Pinpoint the cell where the given text exists, returning its (X, Y) midpoint coordinate. 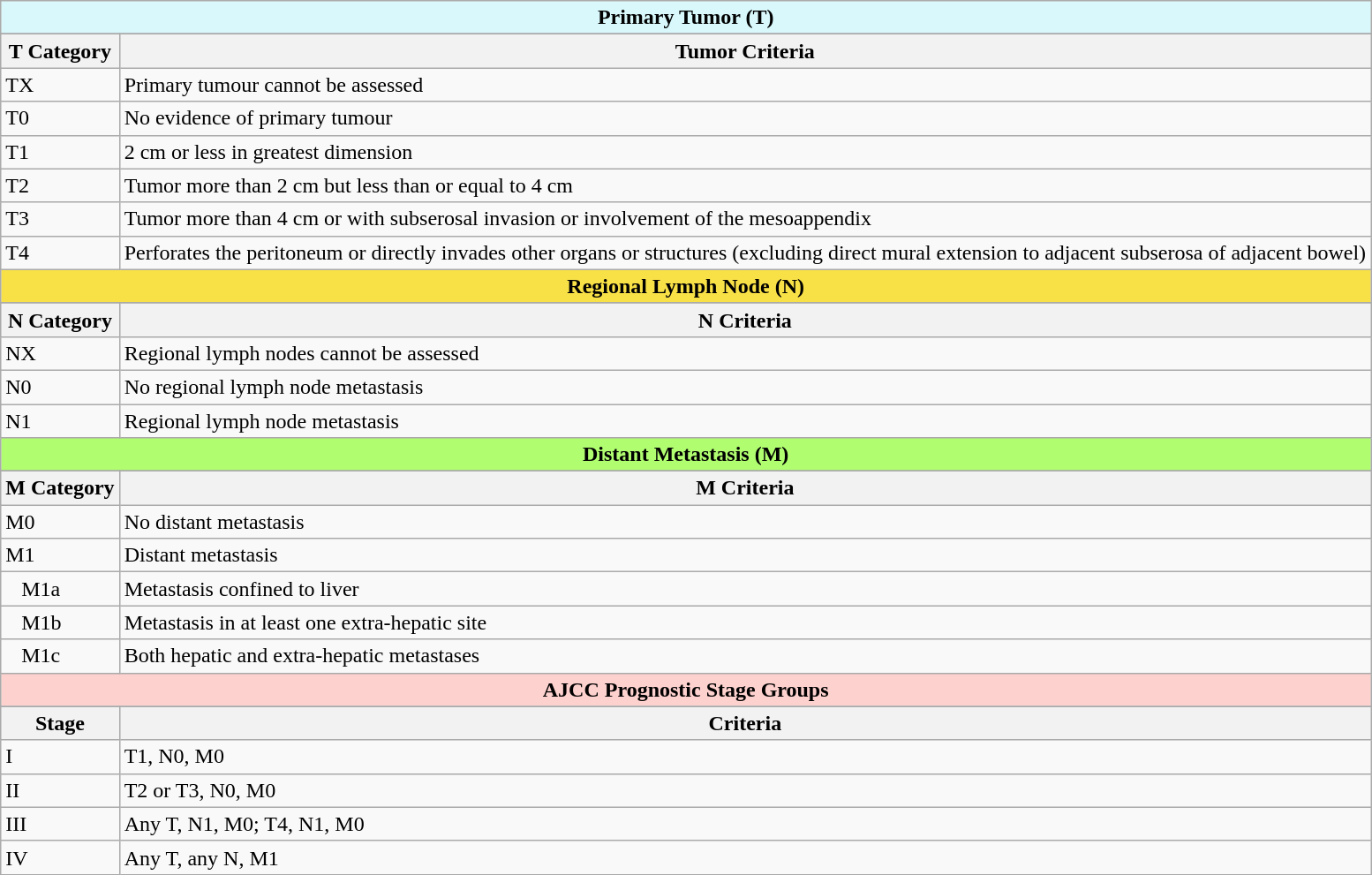
Distant Metastasis (M) (686, 455)
Primary tumour cannot be assessed (745, 85)
No regional lymph node metastasis (745, 387)
M0 (60, 522)
N Category (60, 320)
Any T, any N, M1 (745, 857)
Distant metastasis (745, 555)
T4 (60, 253)
Primary Tumor (T) (686, 18)
M1c (60, 656)
M1a (60, 589)
Regional Lymph Node (N) (686, 286)
T1, N0, M0 (745, 757)
Stage (60, 723)
N1 (60, 421)
Both hepatic and extra-hepatic metastases (745, 656)
N0 (60, 387)
No distant metastasis (745, 522)
NX (60, 353)
M1b (60, 622)
2 cm or less in greatest dimension (745, 152)
T1 (60, 152)
Perforates the peritoneum or directly invades other organs or structures (excluding direct mural extension to adjacent subserosa of adjacent bowel) (745, 253)
IV (60, 857)
T Category (60, 51)
M Criteria (745, 488)
Tumor Criteria (745, 51)
T2 or T3, N0, M0 (745, 790)
Criteria (745, 723)
T3 (60, 219)
No evidence of primary tumour (745, 118)
Tumor more than 4 cm or with subserosal invasion or involvement of the mesoappendix (745, 219)
II (60, 790)
Metastasis in at least one extra-hepatic site (745, 622)
I (60, 757)
M Category (60, 488)
Metastasis confined to liver (745, 589)
Tumor more than 2 cm but less than or equal to 4 cm (745, 185)
Regional lymph node metastasis (745, 421)
AJCC Prognostic Stage Groups (686, 690)
T0 (60, 118)
N Criteria (745, 320)
III (60, 824)
M1 (60, 555)
T2 (60, 185)
Regional lymph nodes cannot be assessed (745, 353)
TX (60, 85)
Any T, N1, M0; T4, N1, M0 (745, 824)
